Return [X, Y] of the center of cell containing provided text 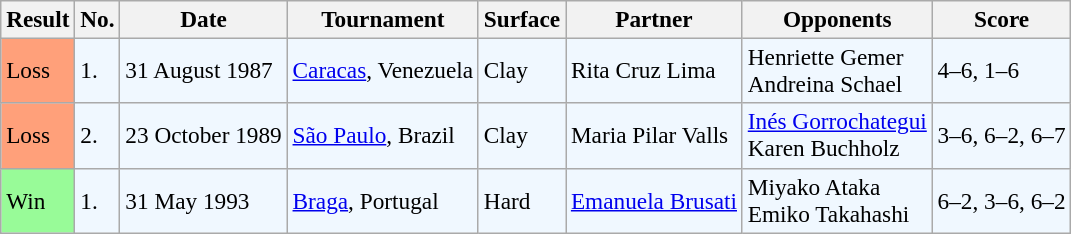
Miyako Ataka Emiko Takahashi [837, 200]
23 October 1989 [204, 136]
Hard [522, 200]
Result [38, 19]
Tournament [382, 19]
Emanuela Brusati [654, 200]
Caracas, Venezuela [382, 70]
Henriette Gemer Andreina Schael [837, 70]
3–6, 6–2, 6–7 [1002, 136]
Opponents [837, 19]
São Paulo, Brazil [382, 136]
Partner [654, 19]
Maria Pilar Valls [654, 136]
6–2, 3–6, 6–2 [1002, 200]
Rita Cruz Lima [654, 70]
Date [204, 19]
Braga, Portugal [382, 200]
31 August 1987 [204, 70]
4–6, 1–6 [1002, 70]
No. [98, 19]
Score [1002, 19]
Inés Gorrochategui Karen Buchholz [837, 136]
31 May 1993 [204, 200]
2. [98, 136]
Win [38, 200]
Surface [522, 19]
